Identify which cell holds the provided text, then report its [X, Y] central coordinate. 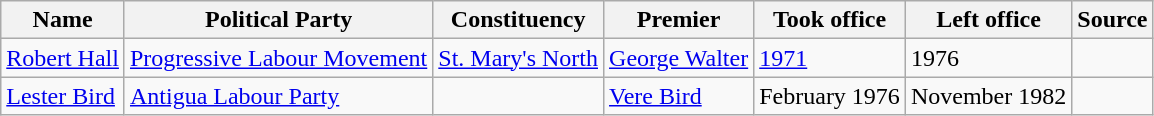
Vere Bird [679, 96]
Antigua Labour Party [278, 96]
Took office [830, 20]
Source [1112, 20]
Constituency [518, 20]
1976 [988, 58]
Progressive Labour Movement [278, 58]
Robert Hall [63, 58]
Lester Bird [63, 96]
1971 [830, 58]
Premier [679, 20]
November 1982 [988, 96]
George Walter [679, 58]
February 1976 [830, 96]
Name [63, 20]
St. Mary's North [518, 58]
Left office [988, 20]
Political Party [278, 20]
